From the cell containing the given text, extract its center point as (x, y) coordinate. 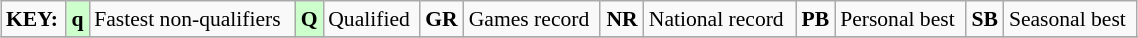
Fastest non-qualifiers (192, 19)
Personal best (900, 19)
q (78, 19)
National record (720, 19)
SB (985, 19)
PB (816, 19)
Seasonal best (1070, 19)
KEY: (34, 19)
Q (309, 19)
Games record (532, 19)
NR (622, 19)
GR (442, 19)
Qualified (371, 19)
